Pinpoint the cell where the given text exists, returning its (x, y) midpoint coordinate. 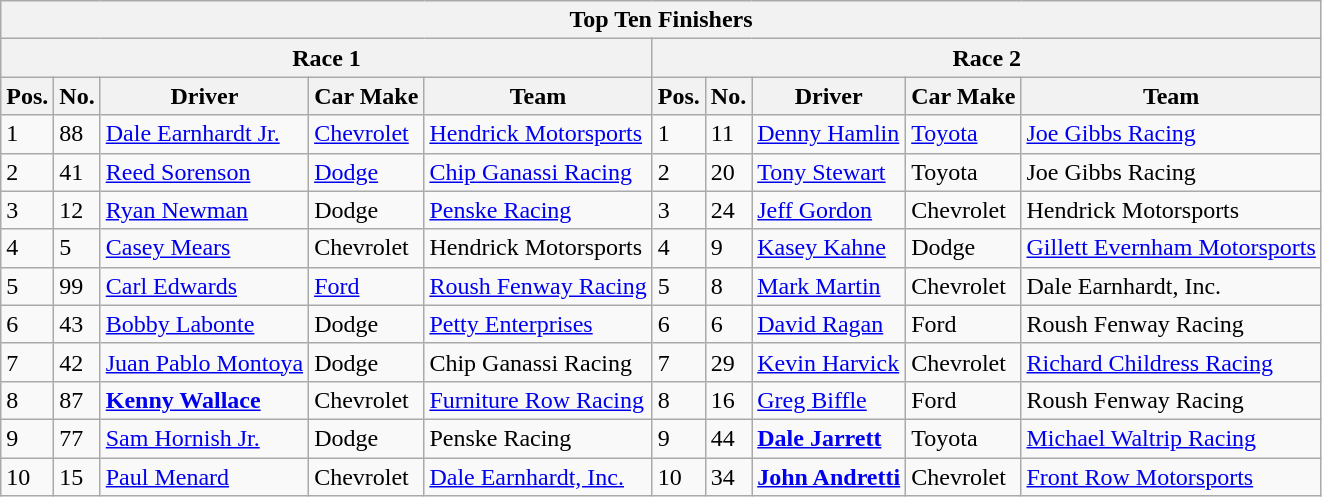
Gillett Evernham Motorsports (1171, 248)
12 (77, 210)
Petty Enterprises (538, 324)
Paul Menard (204, 477)
Bobby Labonte (204, 324)
Greg Biffle (829, 400)
88 (77, 134)
Ryan Newman (204, 210)
77 (77, 438)
Dale Jarrett (829, 438)
Tony Stewart (829, 172)
34 (728, 477)
44 (728, 438)
11 (728, 134)
Denny Hamlin (829, 134)
Casey Mears (204, 248)
Top Ten Finishers (662, 20)
43 (77, 324)
Sam Hornish Jr. (204, 438)
Jeff Gordon (829, 210)
Race 1 (326, 58)
Kenny Wallace (204, 400)
David Ragan (829, 324)
Furniture Row Racing (538, 400)
Kasey Kahne (829, 248)
99 (77, 286)
41 (77, 172)
Mark Martin (829, 286)
Richard Childress Racing (1171, 362)
Juan Pablo Montoya (204, 362)
42 (77, 362)
Front Row Motorsports (1171, 477)
Carl Edwards (204, 286)
24 (728, 210)
Kevin Harvick (829, 362)
John Andretti (829, 477)
Dale Earnhardt Jr. (204, 134)
87 (77, 400)
Race 2 (986, 58)
Michael Waltrip Racing (1171, 438)
Reed Sorenson (204, 172)
20 (728, 172)
29 (728, 362)
16 (728, 400)
15 (77, 477)
